From the cell containing the given text, extract its center point as (x, y) coordinate. 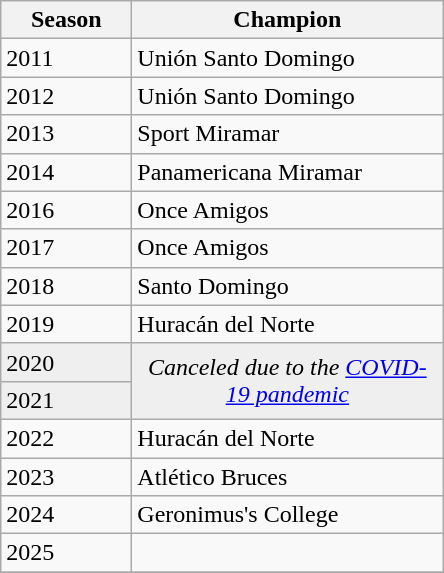
2021 (66, 400)
2014 (66, 172)
2012 (66, 96)
Champion (288, 20)
Canceled due to the COVID-19 pandemic (288, 381)
2018 (66, 286)
2020 (66, 362)
2013 (66, 134)
Panamericana Miramar (288, 172)
2019 (66, 324)
2011 (66, 58)
2023 (66, 477)
2016 (66, 210)
Santo Domingo (288, 286)
2022 (66, 438)
Geronimus's College (288, 515)
Sport Miramar (288, 134)
2017 (66, 248)
Season (66, 20)
Atlético Bruces (288, 477)
2025 (66, 553)
2024 (66, 515)
